Locate the cell with the specified text and output its [X, Y] center coordinate. 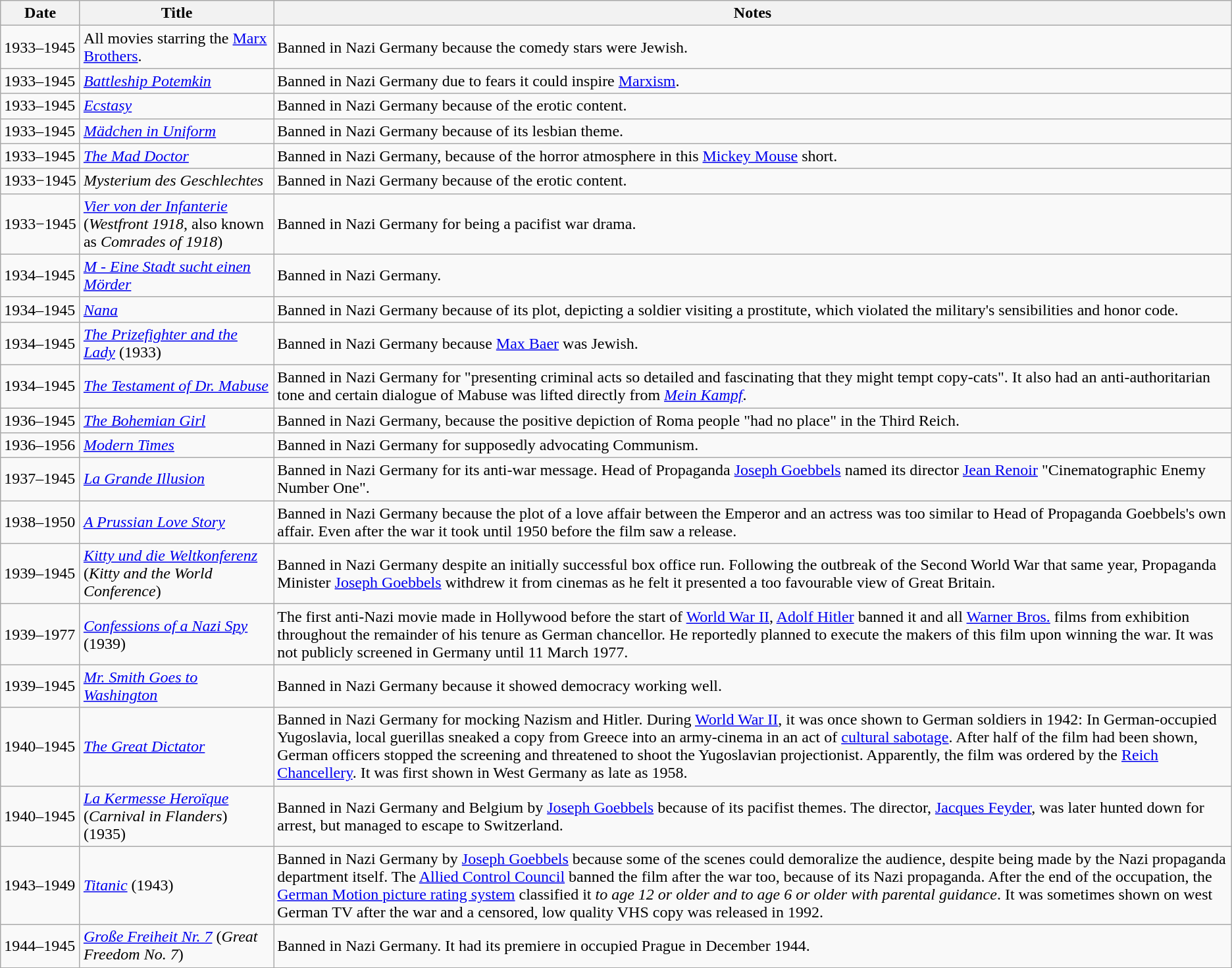
Mr. Smith Goes to Washington [176, 686]
Ecstasy [176, 106]
Banned in Nazi Germany due to fears it could inspire Marxism. [753, 81]
Banned in Nazi Germany because of its lesbian theme. [753, 131]
1943–1949 [41, 886]
1938–1950 [41, 522]
Date [41, 13]
Große Freiheit Nr. 7 (Great Freedom No. 7) [176, 946]
Mädchen in Uniform [176, 131]
Banned in Nazi Germany. [753, 275]
All movies starring the Marx Brothers. [176, 47]
Titanic (1943) [176, 886]
A Prussian Love Story [176, 522]
Notes [753, 13]
Banned in Nazi Germany because Max Baer was Jewish. [753, 344]
Title [176, 13]
Battleship Potemkin [176, 81]
The Bohemian Girl [176, 420]
The Prizefighter and the Lady (1933) [176, 344]
Kitty und die Weltkonferenz (Kitty and the World Conference) [176, 574]
Confessions of a Nazi Spy (1939) [176, 634]
1944–1945 [41, 946]
Banned in Nazi Germany because the comedy stars were Jewish. [753, 47]
La Grande Illusion [176, 479]
Banned in Nazi Germany because of its plot, depicting a soldier visiting a prostitute, which violated the military's sensibilities and honor code. [753, 309]
The Testament of Dr. Mabuse [176, 386]
1937–1945 [41, 479]
1939–1977 [41, 634]
The Great Dictator [176, 746]
La Kermesse Heroïque (Carnival in Flanders) (1935) [176, 816]
Banned in Nazi Germany, because of the horror atmosphere in this Mickey Mouse short. [753, 156]
Modern Times [176, 446]
Nana [176, 309]
1936–1945 [41, 420]
Banned in Nazi Germany. It had its premiere in occupied Prague in December 1944. [753, 946]
Mysterium des Geschlechtes [176, 181]
The Mad Doctor [176, 156]
1936–1956 [41, 446]
Banned in Nazi Germany for supposedly advocating Communism. [753, 446]
Banned in Nazi Germany, because the positive depiction of Roma people "had no place" in the Third Reich. [753, 420]
M - Eine Stadt sucht einen Mörder [176, 275]
Vier von der Infanterie (Westfront 1918, also known as Comrades of 1918) [176, 224]
Banned in Nazi Germany for being a pacifist war drama. [753, 224]
Banned in Nazi Germany because it showed democracy working well. [753, 686]
